Find where the given text appears and provide that cell's center as [x, y] coordinate. 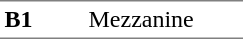
Mezzanine [164, 20]
B1 [42, 20]
